Pinpoint the cell where the given text exists, returning its (X, Y) midpoint coordinate. 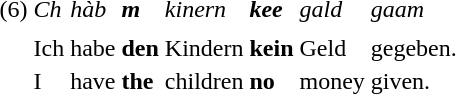
Ich (49, 48)
den (140, 48)
habe (93, 48)
Geld (332, 48)
kein (272, 48)
Kindern (204, 48)
